Determine the (X, Y) coordinate at the center of the cell enclosing the given text.  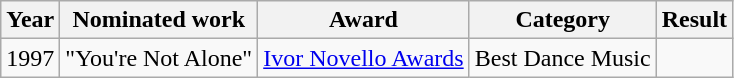
Result (694, 20)
Year (30, 20)
"You're Not Alone" (159, 58)
Nominated work (159, 20)
1997 (30, 58)
Award (364, 20)
Best Dance Music (562, 58)
Ivor Novello Awards (364, 58)
Category (562, 20)
